Provide the (X, Y) coordinate of the cell's center where the given text is located.  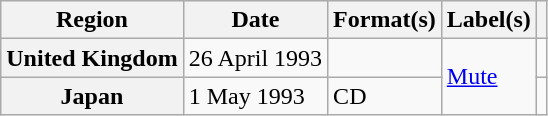
CD (385, 96)
1 May 1993 (255, 96)
26 April 1993 (255, 58)
Japan (92, 96)
Mute (488, 77)
Date (255, 20)
Region (92, 20)
United Kingdom (92, 58)
Format(s) (385, 20)
Label(s) (488, 20)
